Scan for the cell matching the given text and deliver its (X, Y) coordinate at center. 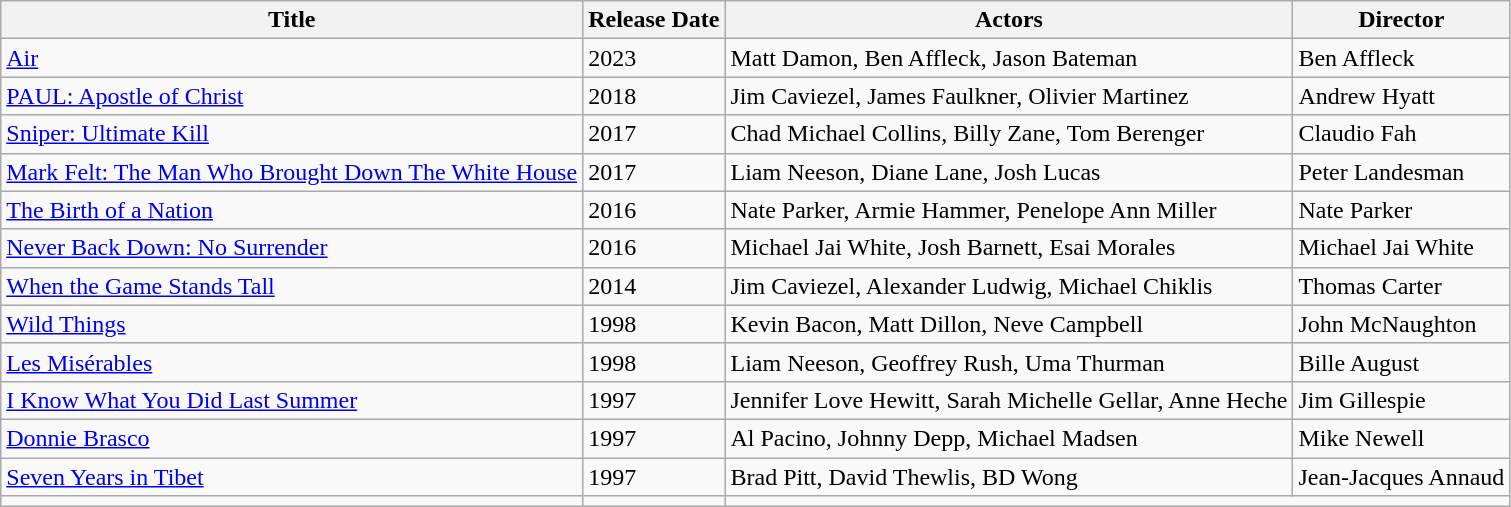
Title (292, 20)
Mike Newell (1402, 438)
Michael Jai White (1402, 248)
John McNaughton (1402, 324)
Director (1402, 20)
Ben Affleck (1402, 58)
2014 (654, 286)
Wild Things (292, 324)
Chad Michael Collins, Billy Zane, Tom Berenger (1009, 134)
Jean-Jacques Annaud (1402, 477)
Kevin Bacon, Matt Dillon, Neve Campbell (1009, 324)
Release Date (654, 20)
Mark Felt: The Man Who Brought Down The White House (292, 172)
I Know What You Did Last Summer (292, 400)
Jim Caviezel, Alexander Ludwig, Michael Chiklis (1009, 286)
Thomas Carter (1402, 286)
Liam Neeson, Diane Lane, Josh Lucas (1009, 172)
2018 (654, 96)
Jennifer Love Hewitt, Sarah Michelle Gellar, Anne Heche (1009, 400)
The Birth of a Nation (292, 210)
Nate Parker, Armie Hammer, Penelope Ann Miller (1009, 210)
Peter Landesman (1402, 172)
Bille August (1402, 362)
Donnie Brasco (292, 438)
Sniper: Ultimate Kill (292, 134)
Liam Neeson, Geoffrey Rush, Uma Thurman (1009, 362)
Les Misérables (292, 362)
Air (292, 58)
Jim Caviezel, James Faulkner, Olivier Martinez (1009, 96)
Brad Pitt, David Thewlis, BD Wong (1009, 477)
When the Game Stands Tall (292, 286)
Nate Parker (1402, 210)
Al Pacino, Johnny Depp, Michael Madsen (1009, 438)
Seven Years in Tibet (292, 477)
Claudio Fah (1402, 134)
Andrew Hyatt (1402, 96)
Michael Jai White, Josh Barnett, Esai Morales (1009, 248)
Jim Gillespie (1402, 400)
Matt Damon, Ben Affleck, Jason Bateman (1009, 58)
Never Back Down: No Surrender (292, 248)
PAUL: Apostle of Christ (292, 96)
2023 (654, 58)
Actors (1009, 20)
